Identify which cell holds the provided text, then report its (x, y) central coordinate. 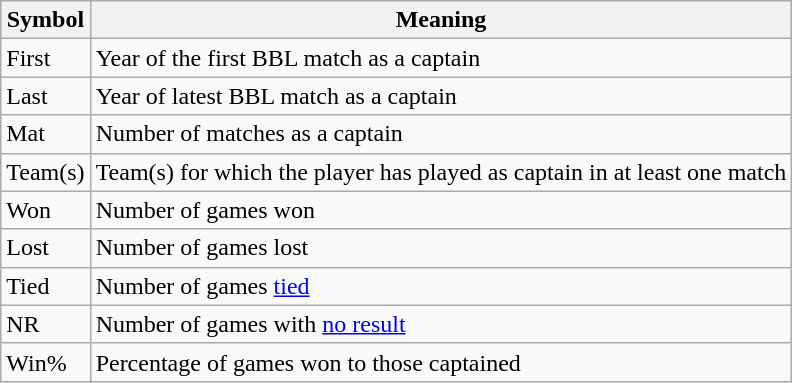
Year of latest BBL match as a captain (441, 96)
Won (46, 210)
Win% (46, 362)
Last (46, 96)
Team(s) (46, 172)
Meaning (441, 20)
Year of the first BBL match as a captain (441, 58)
Team(s) for which the player has played as captain in at least one match (441, 172)
Percentage of games won to those captained (441, 362)
Lost (46, 248)
Number of games with no result (441, 324)
Symbol (46, 20)
Number of matches as a captain (441, 134)
Number of games tied (441, 286)
Mat (46, 134)
Number of games lost (441, 248)
Tied (46, 286)
Number of games won (441, 210)
NR (46, 324)
First (46, 58)
